Capture the cell that displays the provided text and extract its [x, y] central coordinate. 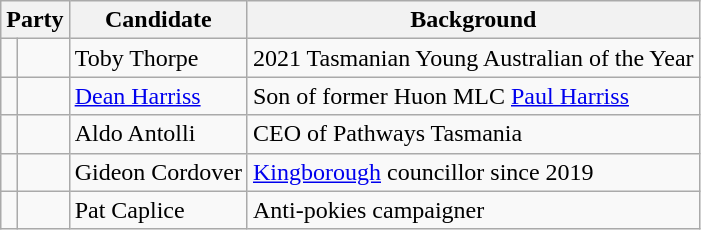
Kingborough councillor since 2019 [473, 172]
2021 Tasmanian Young Australian of the Year [473, 58]
Candidate [158, 20]
Son of former Huon MLC Paul Harriss [473, 96]
Anti-pokies campaigner [473, 210]
Pat Caplice [158, 210]
Gideon Cordover [158, 172]
Aldo Antolli [158, 134]
Toby Thorpe [158, 58]
Background [473, 20]
CEO of Pathways Tasmania [473, 134]
Dean Harriss [158, 96]
Party [35, 20]
